Scan for the cell matching the given text and deliver its [X, Y] coordinate at center. 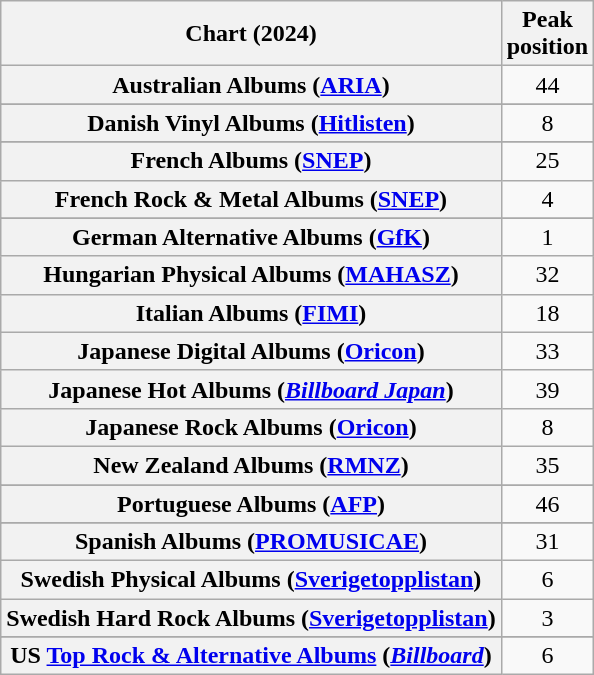
Swedish Physical Albums (Sverigetopplistan) [251, 580]
German Alternative Albums (GfK) [251, 237]
Danish Vinyl Albums (Hitlisten) [251, 123]
Spanish Albums (PROMUSICAE) [251, 542]
Peakposition [547, 34]
18 [547, 313]
Japanese Rock Albums (Oricon) [251, 427]
39 [547, 389]
Portuguese Albums (AFP) [251, 503]
French Rock & Metal Albums (SNEP) [251, 199]
44 [547, 85]
New Zealand Albums (RMNZ) [251, 465]
Swedish Hard Rock Albums (Sverigetopplistan) [251, 618]
46 [547, 503]
35 [547, 465]
Hungarian Physical Albums (MAHASZ) [251, 275]
Australian Albums (ARIA) [251, 85]
4 [547, 199]
Italian Albums (FIMI) [251, 313]
33 [547, 351]
Japanese Digital Albums (Oricon) [251, 351]
Japanese Hot Albums (Billboard Japan) [251, 389]
3 [547, 618]
Chart (2024) [251, 34]
32 [547, 275]
25 [547, 161]
US Top Rock & Alternative Albums (Billboard) [251, 656]
French Albums (SNEP) [251, 161]
31 [547, 542]
1 [547, 237]
